From the cell containing the given text, extract its center point as (x, y) coordinate. 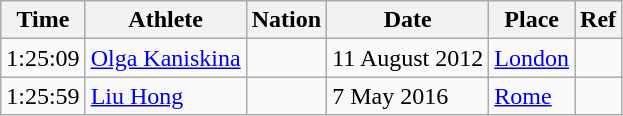
Liu Hong (166, 96)
London (532, 58)
Rome (532, 96)
1:25:09 (43, 58)
Time (43, 20)
11 August 2012 (408, 58)
Date (408, 20)
1:25:59 (43, 96)
Place (532, 20)
Athlete (166, 20)
Nation (286, 20)
Olga Kaniskina (166, 58)
7 May 2016 (408, 96)
Ref (598, 20)
